Identify which cell holds the provided text, then report its [x, y] central coordinate. 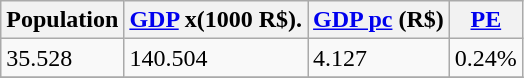
0.24% [486, 58]
140.504 [216, 58]
35.528 [62, 58]
GDP pc (R$) [379, 20]
4.127 [379, 58]
GDP x(1000 R$). [216, 20]
Population [62, 20]
PE [486, 20]
